Pinpoint the cell where the given text exists, returning its [X, Y] midpoint coordinate. 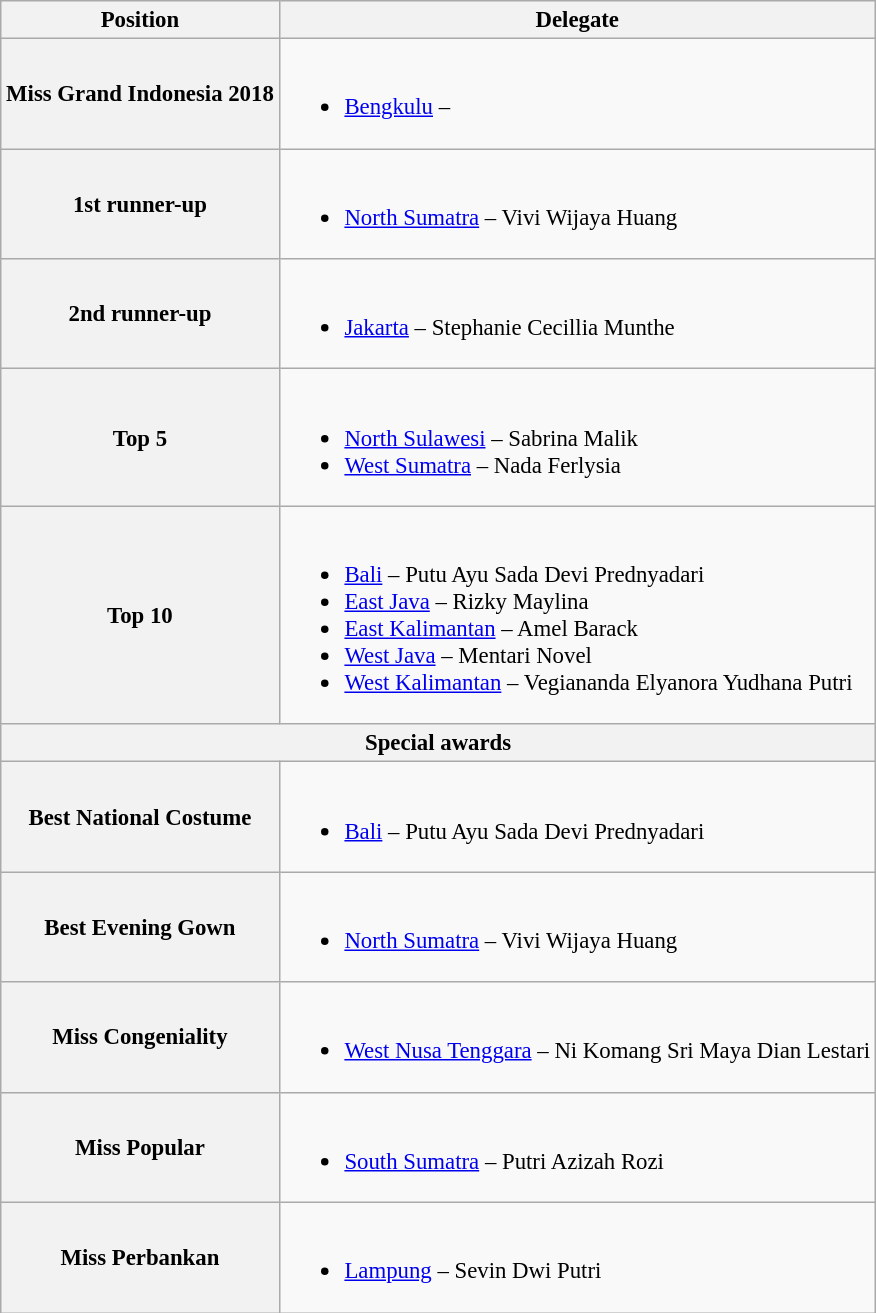
Position [140, 20]
Special awards [438, 743]
Delegate [577, 20]
Top 10 [140, 615]
Miss Popular [140, 1147]
Best Evening Gown [140, 927]
Miss Perbankan [140, 1258]
Miss Congeniality [140, 1037]
Lampung – Sevin Dwi Putri [577, 1258]
Top 5 [140, 438]
South Sumatra – Putri Azizah Rozi [577, 1147]
Miss Grand Indonesia 2018 [140, 94]
Jakarta – Stephanie Cecillia Munthe [577, 314]
2nd runner-up [140, 314]
Bengkulu – [577, 94]
Best National Costume [140, 817]
West Nusa Tenggara – Ni Komang Sri Maya Dian Lestari [577, 1037]
Bali – Putu Ayu Sada Devi Prednyadari [577, 817]
North Sulawesi – Sabrina MalikWest Sumatra – Nada Ferlysia [577, 438]
1st runner-up [140, 204]
